Provide the [X, Y] coordinate of the cell's center where the given text is located.  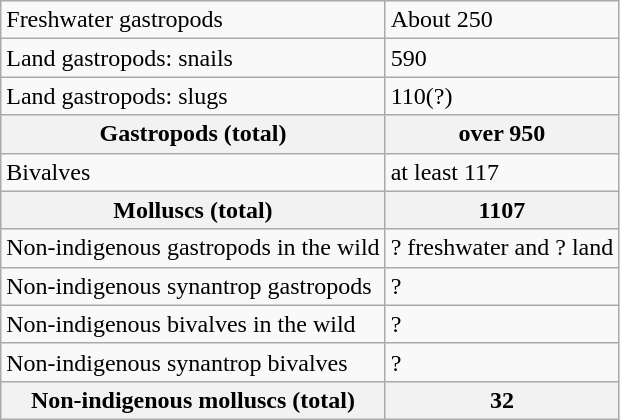
Non-indigenous synantrop gastropods [193, 286]
Molluscs (total) [193, 210]
1107 [502, 210]
32 [502, 400]
over 950 [502, 134]
Land gastropods: snails [193, 58]
at least 117 [502, 172]
Gastropods (total) [193, 134]
Non-indigenous molluscs (total) [193, 400]
Non-indigenous synantrop bivalves [193, 362]
590 [502, 58]
Land gastropods: slugs [193, 96]
? freshwater and ? land [502, 248]
Non-indigenous bivalves in the wild [193, 324]
About 250 [502, 20]
Non-indigenous gastropods in the wild [193, 248]
Bivalves [193, 172]
110(?) [502, 96]
Freshwater gastropods [193, 20]
